Scan for the cell matching the given text and deliver its (x, y) coordinate at center. 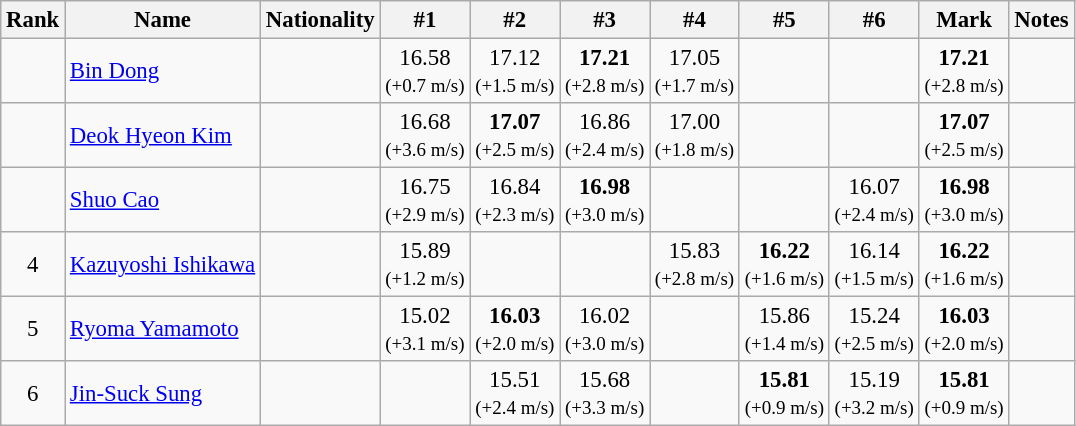
#4 (695, 20)
17.05 (+1.7 m/s) (695, 72)
16.02 (+3.0 m/s) (605, 330)
15.83 (+2.8 m/s) (695, 264)
16.86 (+2.4 m/s) (605, 136)
#1 (425, 20)
#3 (605, 20)
15.86 (+1.4 m/s) (784, 330)
Mark (964, 20)
16.68 (+3.6 m/s) (425, 136)
Deok Hyeon Kim (163, 136)
Name (163, 20)
16.75 (+2.9 m/s) (425, 200)
Rank (33, 20)
16.07 (+2.4 m/s) (874, 200)
#6 (874, 20)
15.02 (+3.1 m/s) (425, 330)
5 (33, 330)
17.00 (+1.8 m/s) (695, 136)
#5 (784, 20)
Notes (1042, 20)
#2 (515, 20)
15.89 (+1.2 m/s) (425, 264)
Nationality (320, 20)
4 (33, 264)
16.58 (+0.7 m/s) (425, 72)
Bin Dong (163, 72)
15.24 (+2.5 m/s) (874, 330)
Ryoma Yamamoto (163, 330)
17.12 (+1.5 m/s) (515, 72)
16.84 (+2.3 m/s) (515, 200)
Kazuyoshi Ishikawa (163, 264)
Shuo Cao (163, 200)
16.14 (+1.5 m/s) (874, 264)
